Provide the [X, Y] coordinate of the cell's center where the given text is located.  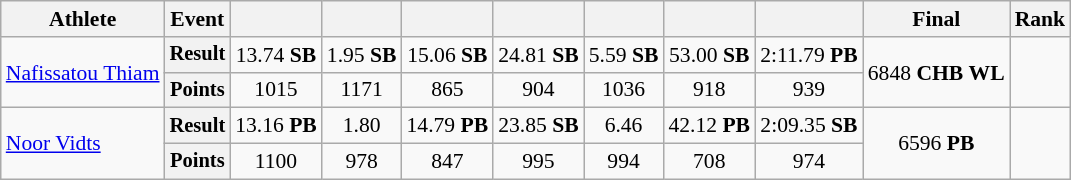
Rank [1040, 19]
918 [709, 90]
Final [936, 19]
994 [624, 162]
708 [709, 162]
24.81 SB [538, 55]
904 [538, 90]
5.59 SB [624, 55]
995 [538, 162]
1036 [624, 90]
974 [809, 162]
1.80 [362, 126]
Athlete [83, 19]
Event [198, 19]
1015 [276, 90]
6596 PB [936, 144]
1.95 SB [362, 55]
53.00 SB [709, 55]
13.16 PB [276, 126]
1171 [362, 90]
865 [447, 90]
6.46 [624, 126]
42.12 PB [709, 126]
939 [809, 90]
23.85 SB [538, 126]
1100 [276, 162]
Nafissatou Thiam [83, 72]
847 [447, 162]
978 [362, 162]
14.79 PB [447, 126]
2:11.79 PB [809, 55]
6848 CHB WL [936, 72]
Noor Vidts [83, 144]
15.06 SB [447, 55]
2:09.35 SB [809, 126]
13.74 SB [276, 55]
